Output the (X, Y) coordinate of the center of the cell containing the given text.  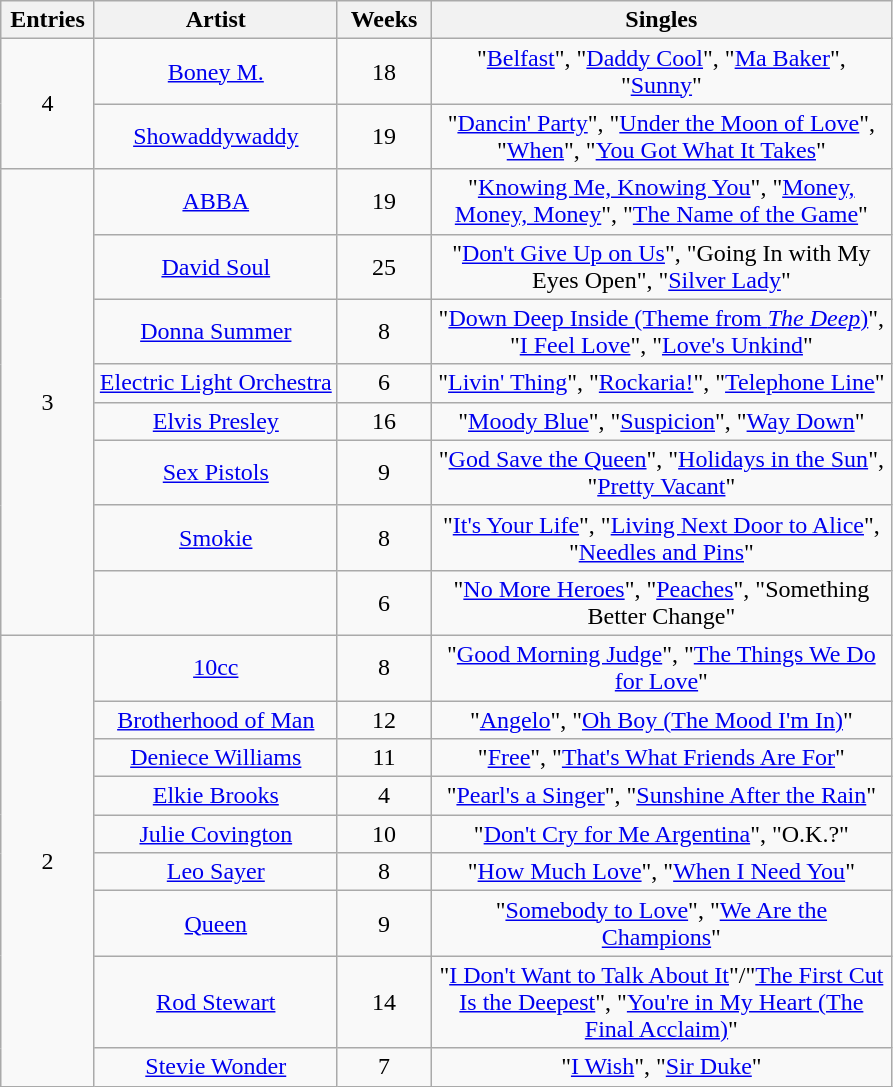
10 (384, 834)
Singles (662, 20)
Elvis Presley (216, 421)
"Good Morning Judge", "The Things We Do for Love" (662, 668)
"Dancin' Party", "Under the Moon of Love", "When", "You Got What It Takes" (662, 136)
11 (384, 758)
Sex Pistols (216, 472)
Julie Covington (216, 834)
14 (384, 1002)
Weeks (384, 20)
2 (48, 860)
"Free", "That's What Friends Are For" (662, 758)
"Belfast", "Daddy Cool", "Ma Baker", "Sunny" (662, 72)
12 (384, 719)
"God Save the Queen", "Holidays in the Sun", "Pretty Vacant" (662, 472)
7 (384, 1067)
"Angelo", "Oh Boy (The Mood I'm In)" (662, 719)
Deniece Williams (216, 758)
Rod Stewart (216, 1002)
Leo Sayer (216, 872)
"Somebody to Love", "We Are the Champions" (662, 924)
David Soul (216, 266)
"Moody Blue", "Suspicion", "Way Down" (662, 421)
"How Much Love", "When I Need You" (662, 872)
Showaddywaddy (216, 136)
"Don't Give Up on Us", "Going In with My Eyes Open", "Silver Lady" (662, 266)
Queen (216, 924)
16 (384, 421)
"Down Deep Inside (Theme from The Deep)", "I Feel Love", "Love's Unkind" (662, 332)
"Livin' Thing", "Rockaria!", "Telephone Line" (662, 383)
Electric Light Orchestra (216, 383)
Boney M. (216, 72)
3 (48, 402)
Entries (48, 20)
"Knowing Me, Knowing You", "Money, Money, Money", "The Name of the Game" (662, 202)
"I Wish", "Sir Duke" (662, 1067)
ABBA (216, 202)
Donna Summer (216, 332)
"I Don't Want to Talk About It"/"The First Cut Is the Deepest", "You're in My Heart (The Final Acclaim)" (662, 1002)
"Pearl's a Singer", "Sunshine After the Rain" (662, 796)
Brotherhood of Man (216, 719)
Smokie (216, 538)
Elkie Brooks (216, 796)
10cc (216, 668)
25 (384, 266)
Stevie Wonder (216, 1067)
18 (384, 72)
"Don't Cry for Me Argentina", "O.K.?" (662, 834)
"It's Your Life", "Living Next Door to Alice", "Needles and Pins" (662, 538)
Artist (216, 20)
"No More Heroes", "Peaches", "Something Better Change" (662, 602)
